Return [X, Y] of the center of cell containing provided text 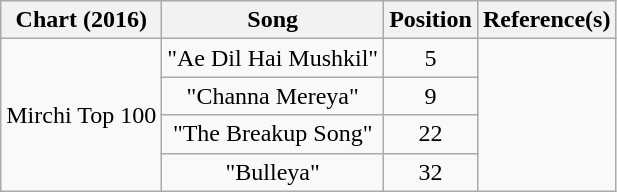
5 [431, 58]
Song [273, 20]
"Ae Dil Hai Mushkil" [273, 58]
22 [431, 134]
Mirchi Top 100 [82, 115]
Reference(s) [546, 20]
Position [431, 20]
9 [431, 96]
Chart (2016) [82, 20]
"Channa Mereya" [273, 96]
"The Breakup Song" [273, 134]
32 [431, 172]
"Bulleya" [273, 172]
